Capture the cell that displays the provided text and extract its (x, y) central coordinate. 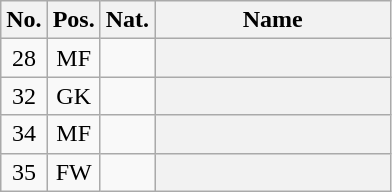
32 (24, 96)
Pos. (74, 20)
34 (24, 134)
No. (24, 20)
28 (24, 58)
GK (74, 96)
Nat. (127, 20)
FW (74, 172)
Name (273, 20)
35 (24, 172)
